Return the (X, Y) coordinate for the center point of the cell that contains the specified text.  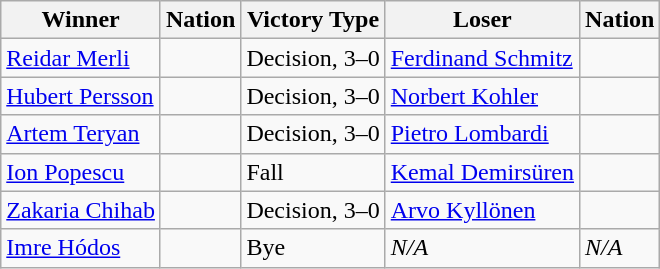
Loser (482, 20)
Ion Popescu (81, 172)
Bye (313, 248)
Ferdinand Schmitz (482, 58)
Norbert Kohler (482, 96)
Hubert Persson (81, 96)
Winner (81, 20)
Reidar Merli (81, 58)
Artem Teryan (81, 134)
Imre Hódos (81, 248)
Kemal Demirsüren (482, 172)
Victory Type (313, 20)
Pietro Lombardi (482, 134)
Zakaria Chihab (81, 210)
Fall (313, 172)
Arvo Kyllönen (482, 210)
